Find where the given text appears and provide that cell's center as (x, y) coordinate. 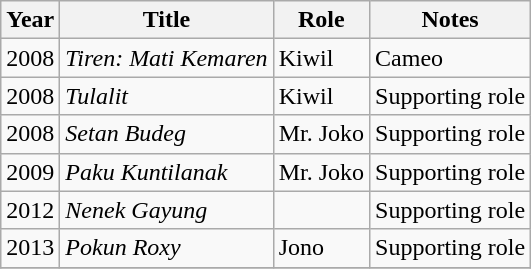
Jono (321, 248)
2009 (30, 172)
Pokun Roxy (166, 248)
Tulalit (166, 96)
2012 (30, 210)
Nenek Gayung (166, 210)
Setan Budeg (166, 134)
Title (166, 20)
Paku Kuntilanak (166, 172)
Year (30, 20)
Cameo (450, 58)
Notes (450, 20)
Role (321, 20)
2013 (30, 248)
Tiren: Mati Kemaren (166, 58)
